Identify which cell holds the provided text, then report its (X, Y) central coordinate. 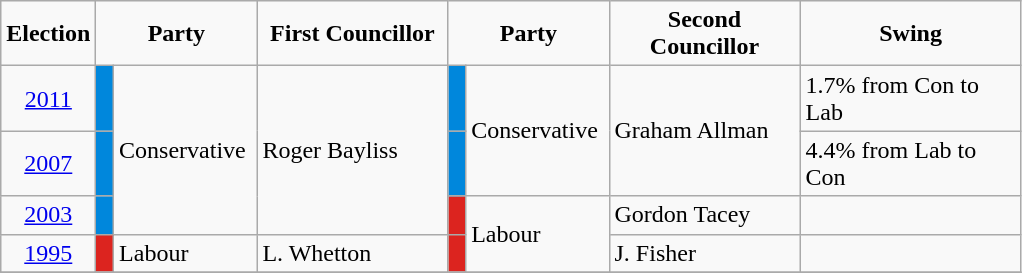
2011 (48, 98)
Gordon Tacey (704, 215)
First Councillor (352, 34)
1995 (48, 253)
J. Fisher (704, 253)
4.4% from Lab to Con (910, 164)
Graham Allman (704, 131)
Roger Bayliss (352, 150)
Swing (910, 34)
1.7% from Con to Lab (910, 98)
2007 (48, 164)
Election (48, 34)
2003 (48, 215)
Second Councillor (704, 34)
L. Whetton (352, 253)
